Provide the (X, Y) coordinate of the cell's center where the given text is located.  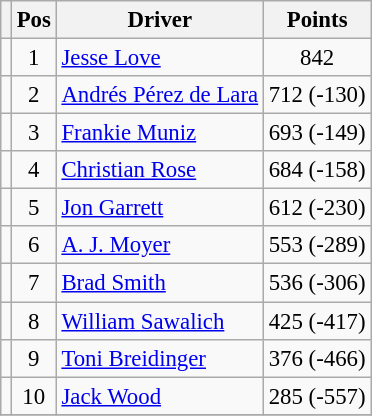
2 (34, 95)
693 (-149) (316, 133)
1 (34, 58)
376 (-466) (316, 358)
5 (34, 208)
Pos (34, 20)
3 (34, 133)
Christian Rose (160, 170)
Driver (160, 20)
285 (-557) (316, 396)
425 (-417) (316, 321)
Jon Garrett (160, 208)
842 (316, 58)
Toni Breidinger (160, 358)
Brad Smith (160, 283)
10 (34, 396)
8 (34, 321)
6 (34, 245)
7 (34, 283)
612 (-230) (316, 208)
Jesse Love (160, 58)
William Sawalich (160, 321)
553 (-289) (316, 245)
Points (316, 20)
536 (-306) (316, 283)
712 (-130) (316, 95)
Andrés Pérez de Lara (160, 95)
Frankie Muniz (160, 133)
4 (34, 170)
684 (-158) (316, 170)
Jack Wood (160, 396)
A. J. Moyer (160, 245)
9 (34, 358)
